Provide the (x, y) coordinate of the cell's center where the given text is located.  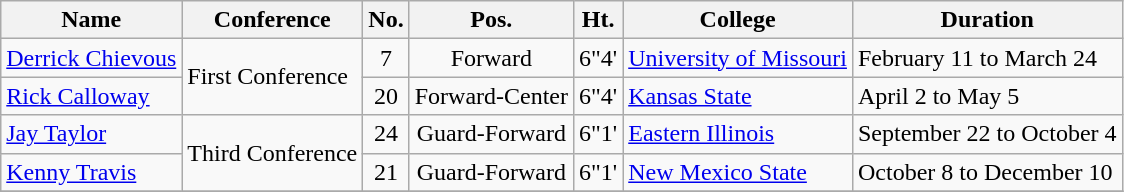
Forward-Center (491, 96)
Duration (987, 20)
Forward (491, 58)
Eastern Illinois (738, 134)
7 (386, 58)
College (738, 20)
Pos. (491, 20)
20 (386, 96)
Third Conference (272, 153)
February 11 to March 24 (987, 58)
April 2 to May 5 (987, 96)
21 (386, 172)
No. (386, 20)
Ht. (598, 20)
Derrick Chievous (92, 58)
Kansas State (738, 96)
Kenny Travis (92, 172)
24 (386, 134)
First Conference (272, 77)
University of Missouri (738, 58)
Conference (272, 20)
Name (92, 20)
Rick Calloway (92, 96)
New Mexico State (738, 172)
October 8 to December 10 (987, 172)
September 22 to October 4 (987, 134)
Jay Taylor (92, 134)
